Determine the [X, Y] coordinate at the center of the cell enclosing the given text.  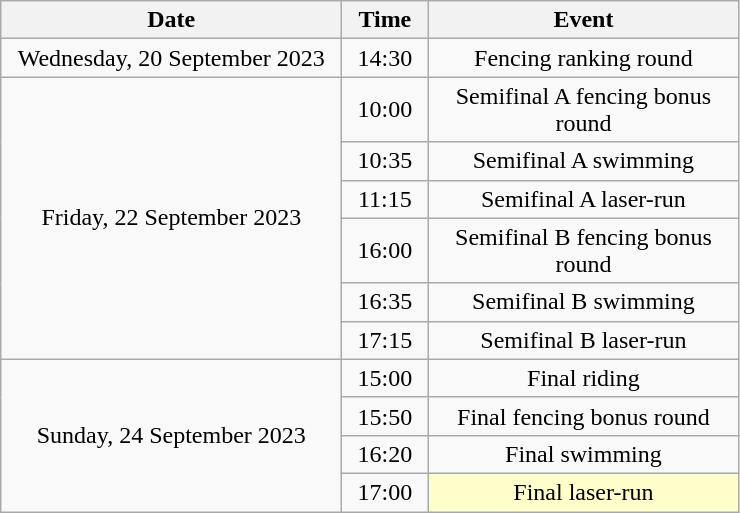
Semifinal B laser-run [584, 340]
Time [385, 20]
Fencing ranking round [584, 58]
Semifinal A fencing bonus round [584, 110]
Sunday, 24 September 2023 [172, 435]
10:00 [385, 110]
11:15 [385, 199]
14:30 [385, 58]
Final laser-run [584, 492]
Final fencing bonus round [584, 416]
Semifinal A swimming [584, 161]
Final riding [584, 378]
Date [172, 20]
10:35 [385, 161]
16:35 [385, 302]
Semifinal B swimming [584, 302]
15:00 [385, 378]
16:20 [385, 454]
15:50 [385, 416]
Semifinal A laser-run [584, 199]
Wednesday, 20 September 2023 [172, 58]
Friday, 22 September 2023 [172, 218]
Semifinal B fencing bonus round [584, 250]
17:00 [385, 492]
16:00 [385, 250]
Final swimming [584, 454]
17:15 [385, 340]
Event [584, 20]
